Extract the (X, Y) coordinate from the center of the cell holding the provided text.  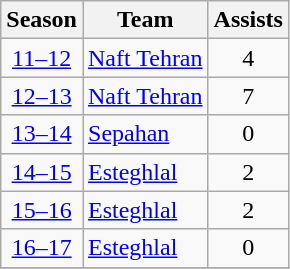
16–17 (42, 248)
4 (248, 58)
11–12 (42, 58)
7 (248, 96)
Assists (248, 20)
Sepahan (145, 134)
Season (42, 20)
14–15 (42, 172)
12–13 (42, 96)
Team (145, 20)
13–14 (42, 134)
15–16 (42, 210)
